Identify which cell holds the provided text, then report its (x, y) central coordinate. 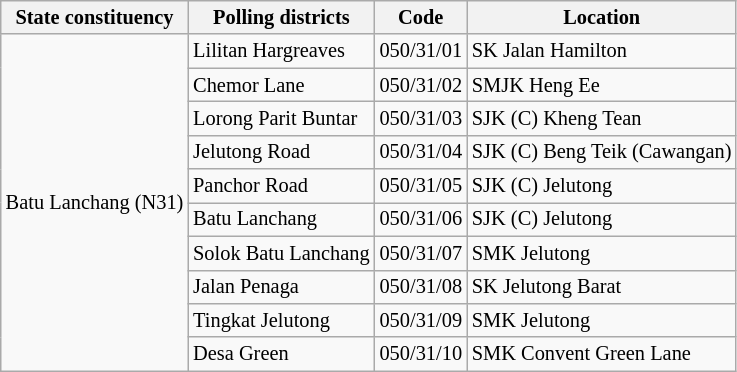
050/31/07 (421, 253)
050/31/03 (421, 118)
050/31/01 (421, 51)
Desa Green (281, 354)
SJK (C) Kheng Tean (602, 118)
SJK (C) Beng Teik (Cawangan) (602, 152)
050/31/05 (421, 186)
050/31/09 (421, 320)
Panchor Road (281, 186)
050/31/04 (421, 152)
050/31/06 (421, 219)
Location (602, 17)
050/31/10 (421, 354)
SK Jalan Hamilton (602, 51)
Polling districts (281, 17)
Tingkat Jelutong (281, 320)
Lorong Parit Buntar (281, 118)
Lilitan Hargreaves (281, 51)
Code (421, 17)
SMK Convent Green Lane (602, 354)
Batu Lanchang (N31) (94, 202)
Batu Lanchang (281, 219)
State constituency (94, 17)
SK Jelutong Barat (602, 287)
Jalan Penaga (281, 287)
Jelutong Road (281, 152)
SMJK Heng Ee (602, 85)
Solok Batu Lanchang (281, 253)
050/31/02 (421, 85)
Chemor Lane (281, 85)
050/31/08 (421, 287)
